Identify which cell holds the provided text, then report its (x, y) central coordinate. 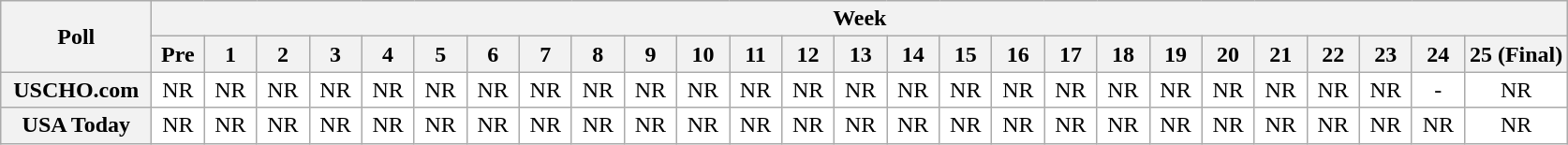
Pre (178, 54)
1 (230, 54)
16 (1018, 54)
13 (861, 54)
6 (493, 54)
Poll (77, 36)
11 (755, 54)
5 (440, 54)
3 (335, 54)
25 (Final) (1516, 54)
22 (1333, 54)
10 (703, 54)
2 (283, 54)
4 (388, 54)
17 (1071, 54)
9 (650, 54)
USA Today (77, 125)
12 (808, 54)
24 (1438, 54)
18 (1123, 54)
20 (1228, 54)
19 (1176, 54)
USCHO.com (77, 90)
23 (1385, 54)
7 (545, 54)
14 (913, 54)
15 (966, 54)
- (1438, 90)
8 (598, 54)
21 (1280, 54)
Week (860, 19)
